Provide the [x, y] coordinate of the cell's center where the given text is located.  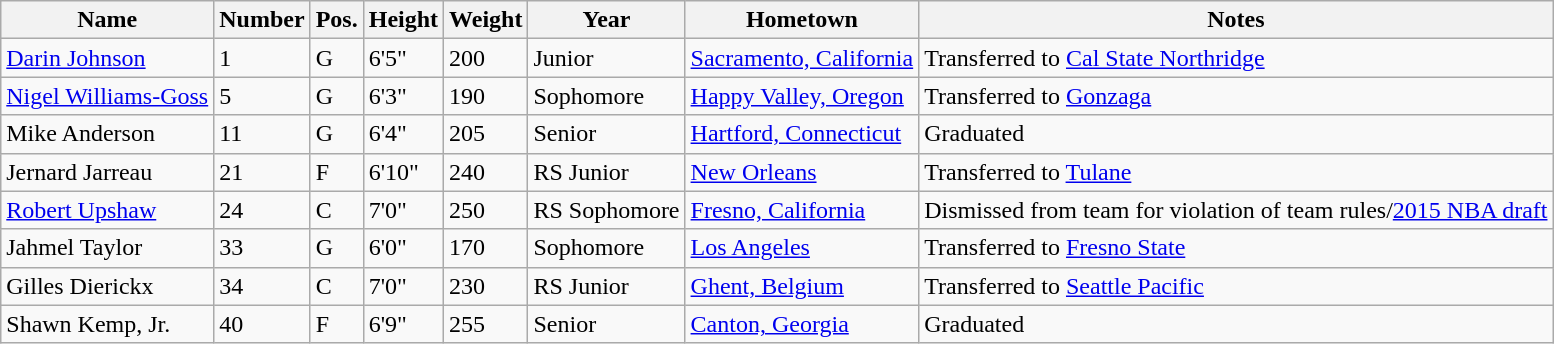
190 [486, 96]
Ghent, Belgium [802, 286]
Transferred to Seattle Pacific [1236, 286]
Jernard Jarreau [108, 172]
6'5" [403, 58]
170 [486, 248]
Transferred to Fresno State [1236, 248]
Happy Valley, Oregon [802, 96]
5 [262, 96]
230 [486, 286]
Jahmel Taylor [108, 248]
40 [262, 324]
Transferred to Cal State Northridge [1236, 58]
Number [262, 20]
Dismissed from team for violation of team rules/2015 NBA draft [1236, 210]
24 [262, 210]
Transferred to Tulane [1236, 172]
33 [262, 248]
Nigel Williams-Goss [108, 96]
6'10" [403, 172]
RS Sophomore [606, 210]
205 [486, 134]
Shawn Kemp, Jr. [108, 324]
Pos. [336, 20]
Transferred to Gonzaga [1236, 96]
Los Angeles [802, 248]
255 [486, 324]
6'3" [403, 96]
Darin Johnson [108, 58]
6'9" [403, 324]
Fresno, California [802, 210]
Hartford, Connecticut [802, 134]
New Orleans [802, 172]
Notes [1236, 20]
1 [262, 58]
Hometown [802, 20]
6'4" [403, 134]
250 [486, 210]
Name [108, 20]
11 [262, 134]
200 [486, 58]
Sacramento, California [802, 58]
6'0" [403, 248]
240 [486, 172]
Weight [486, 20]
Height [403, 20]
Gilles Dierickx [108, 286]
Mike Anderson [108, 134]
Year [606, 20]
Canton, Georgia [802, 324]
21 [262, 172]
Junior [606, 58]
34 [262, 286]
Robert Upshaw [108, 210]
